Find where the given text appears and provide that cell's center as (x, y) coordinate. 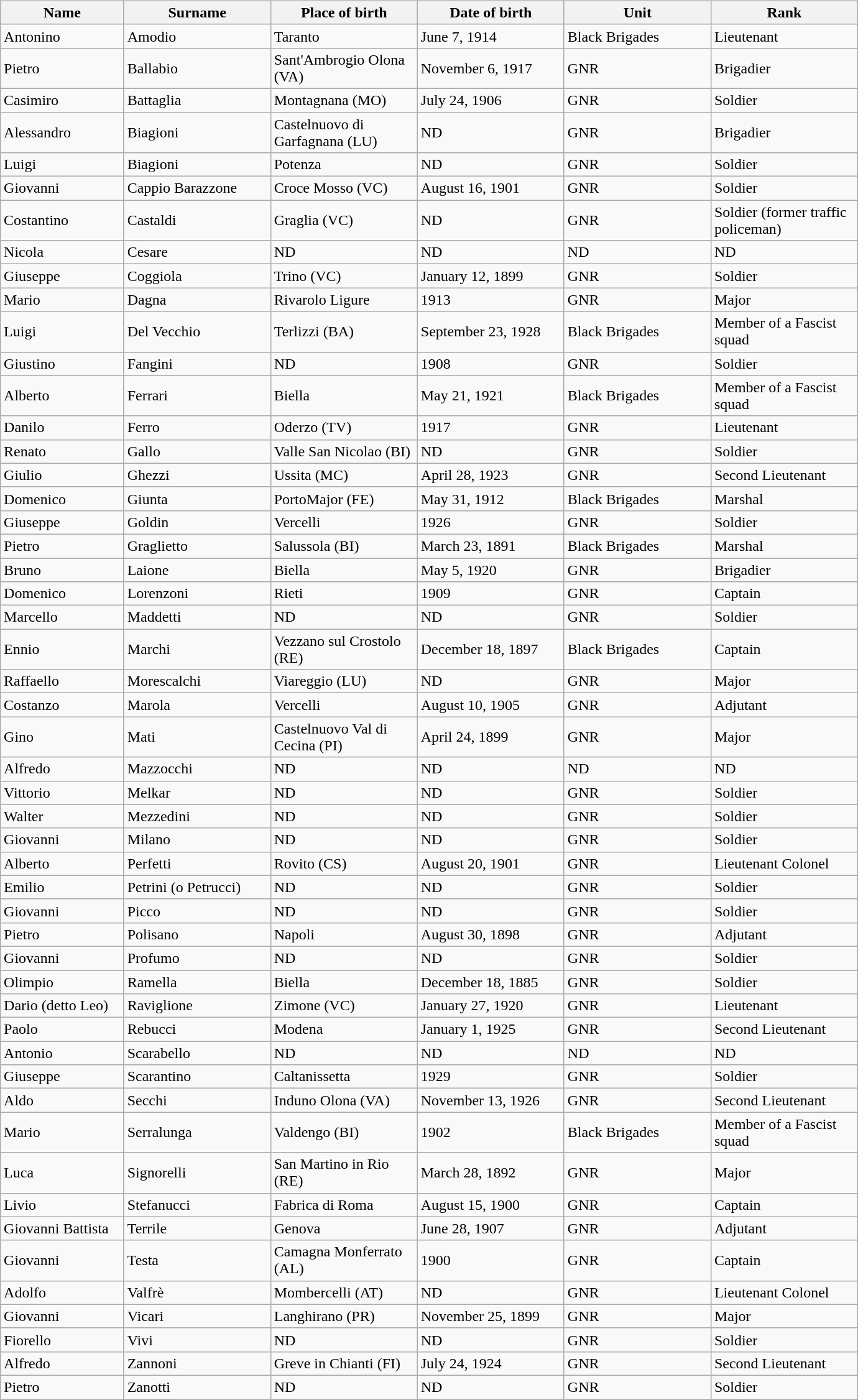
Zanotti (197, 1387)
1908 (491, 364)
Fabrica di Roma (344, 1205)
Nicola (62, 252)
November 13, 1926 (491, 1100)
Castelnuovo di Garfagnana (LU) (344, 132)
March 23, 1891 (491, 546)
Viareggio (LU) (344, 681)
June 28, 1907 (491, 1228)
Del Vecchio (197, 332)
April 28, 1923 (491, 475)
Vicari (197, 1316)
Mati (197, 737)
Soldier (former traffic policeman) (784, 220)
May 5, 1920 (491, 570)
Testa (197, 1261)
Induno Olona (VA) (344, 1100)
Modena (344, 1029)
Ferrari (197, 395)
Genova (344, 1228)
Secchi (197, 1100)
Surname (197, 12)
Sant'Ambrogio Olona (VA) (344, 68)
Fangini (197, 364)
Walter (62, 816)
Castelnuovo Val di Cecina (PI) (344, 737)
April 24, 1899 (491, 737)
Potenza (344, 165)
August 15, 1900 (491, 1205)
Marchi (197, 649)
Terlizzi (BA) (344, 332)
1900 (491, 1261)
Picco (197, 911)
Rovito (CS) (344, 863)
1909 (491, 594)
Marola (197, 705)
Cappio Barazzone (197, 188)
Antonio (62, 1053)
Mombercelli (AT) (344, 1292)
Milano (197, 840)
Mezzedini (197, 816)
Zimone (VC) (344, 1006)
Oderzo (TV) (344, 428)
Giunta (197, 499)
Marcello (62, 617)
Vittorio (62, 793)
Fiorello (62, 1340)
Cesare (197, 252)
Ferro (197, 428)
Langhirano (PR) (344, 1316)
January 27, 1920 (491, 1006)
Vezzano sul Crostolo (RE) (344, 649)
Ennio (62, 649)
August 10, 1905 (491, 705)
Terrile (197, 1228)
Laione (197, 570)
Amodio (197, 36)
Maddetti (197, 617)
Serralunga (197, 1133)
July 24, 1924 (491, 1363)
Valle San Nicolao (BI) (344, 451)
Vivi (197, 1340)
Graglia (VC) (344, 220)
Bruno (62, 570)
Stefanucci (197, 1205)
Battaglia (197, 100)
Renato (62, 451)
Taranto (344, 36)
Perfetti (197, 863)
Danilo (62, 428)
Croce Mosso (VC) (344, 188)
Antonino (62, 36)
June 7, 1914 (491, 36)
1917 (491, 428)
May 31, 1912 (491, 499)
Emilio (62, 887)
Valdengo (BI) (344, 1133)
December 18, 1885 (491, 982)
Montagnana (MO) (344, 100)
December 18, 1897 (491, 649)
Ballabio (197, 68)
San Martino in Rio (RE) (344, 1172)
Gino (62, 737)
1929 (491, 1077)
PortoMajor (FE) (344, 499)
July 24, 1906 (491, 100)
Profumo (197, 958)
Date of birth (491, 12)
Lorenzoni (197, 594)
Costanzo (62, 705)
Coggiola (197, 276)
Rieti (344, 594)
Ussita (MC) (344, 475)
November 6, 1917 (491, 68)
Unit (637, 12)
August 20, 1901 (491, 863)
Ghezzi (197, 475)
Olimpio (62, 982)
Caltanissetta (344, 1077)
Dagna (197, 300)
Rank (784, 12)
Salussola (BI) (344, 546)
September 23, 1928 (491, 332)
Polisano (197, 934)
Costantino (62, 220)
Alessandro (62, 132)
Gallo (197, 451)
Giulio (62, 475)
Ramella (197, 982)
Name (62, 12)
Livio (62, 1205)
Goldin (197, 522)
Rivarolo Ligure (344, 300)
August 30, 1898 (491, 934)
1913 (491, 300)
Giovanni Battista (62, 1228)
Castaldi (197, 220)
Morescalchi (197, 681)
Raffaello (62, 681)
Aldo (62, 1100)
Graglietto (197, 546)
January 1, 1925 (491, 1029)
March 28, 1892 (491, 1172)
Paolo (62, 1029)
Greve in Chianti (FI) (344, 1363)
1926 (491, 522)
Dario (detto Leo) (62, 1006)
Petrini (o Petrucci) (197, 887)
1902 (491, 1133)
Trino (VC) (344, 276)
January 12, 1899 (491, 276)
Valfrè (197, 1292)
Adolfo (62, 1292)
Place of birth (344, 12)
Melkar (197, 793)
Mazzocchi (197, 769)
Napoli (344, 934)
Camagna Monferrato (AL) (344, 1261)
Casimiro (62, 100)
Luca (62, 1172)
Signorelli (197, 1172)
Scarantino (197, 1077)
November 25, 1899 (491, 1316)
May 21, 1921 (491, 395)
Zannoni (197, 1363)
Raviglione (197, 1006)
August 16, 1901 (491, 188)
Giustino (62, 364)
Scarabello (197, 1053)
Rebucci (197, 1029)
